Output the [x, y] coordinate of the center of the cell containing the given text.  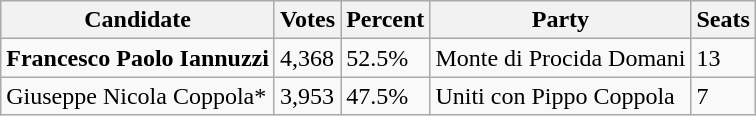
52.5% [386, 58]
7 [723, 96]
Votes [307, 20]
13 [723, 58]
47.5% [386, 96]
Monte di Procida Domani [560, 58]
3,953 [307, 96]
Uniti con Pippo Coppola [560, 96]
4,368 [307, 58]
Giuseppe Nicola Coppola* [138, 96]
Percent [386, 20]
Party [560, 20]
Candidate [138, 20]
Seats [723, 20]
Francesco Paolo Iannuzzi [138, 58]
